Determine the [X, Y] coordinate at the center of the cell enclosing the given text.  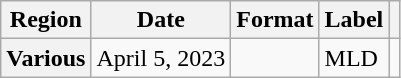
Format [275, 20]
Label [354, 20]
Date [161, 20]
Various [46, 58]
April 5, 2023 [161, 58]
MLD [354, 58]
Region [46, 20]
